Pinpoint the cell where the given text exists, returning its [X, Y] midpoint coordinate. 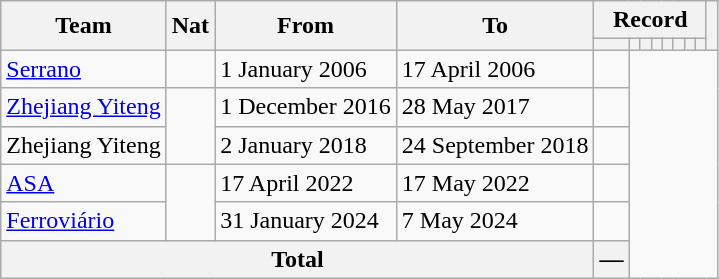
31 January 2024 [306, 221]
Total [298, 259]
1 January 2006 [306, 69]
1 December 2016 [306, 107]
Ferroviário [84, 221]
17 April 2022 [306, 183]
ASA [84, 183]
Record [650, 20]
Serrano [84, 69]
To [495, 26]
2 January 2018 [306, 145]
Team [84, 26]
24 September 2018 [495, 145]
17 May 2022 [495, 183]
17 April 2006 [495, 69]
28 May 2017 [495, 107]
Nat [190, 26]
— [612, 259]
7 May 2024 [495, 221]
From [306, 26]
